Identify which cell holds the provided text, then report its (x, y) central coordinate. 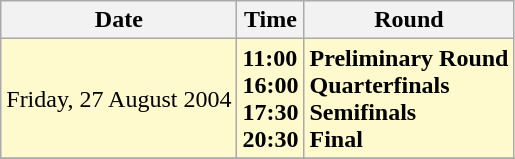
Round (409, 20)
Friday, 27 August 2004 (119, 98)
Time (270, 20)
Preliminary RoundQuarterfinalsSemifinalsFinal (409, 98)
11:0016:0017:3020:30 (270, 98)
Date (119, 20)
